Identify which cell holds the provided text, then report its [X, Y] central coordinate. 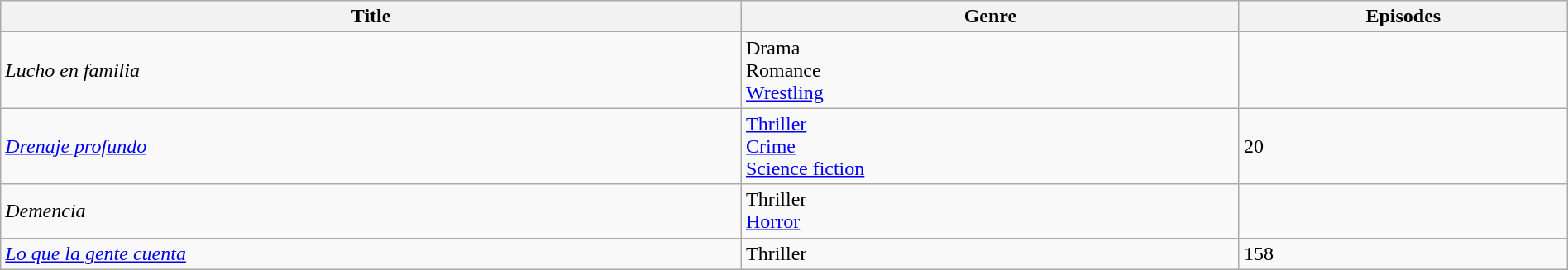
Episodes [1403, 17]
Title [371, 17]
Demencia [371, 211]
ThrillerHorror [990, 211]
Drenaje profundo [371, 146]
DramaRomanceWrestling [990, 70]
Thriller [990, 253]
Lucho en familia [371, 70]
20 [1403, 146]
Lo que la gente cuenta [371, 253]
158 [1403, 253]
ThrillerCrimeScience fiction [990, 146]
Genre [990, 17]
